From the cell containing the given text, extract its center point as (X, Y) coordinate. 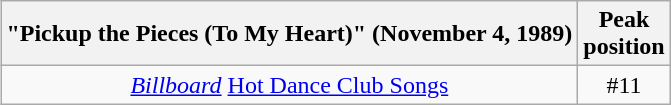
Billboard Hot Dance Club Songs (290, 85)
"Pickup the Pieces (To My Heart)" (November 4, 1989) (290, 34)
#11 (624, 85)
Peakposition (624, 34)
